Scan for the cell matching the given text and deliver its [X, Y] coordinate at center. 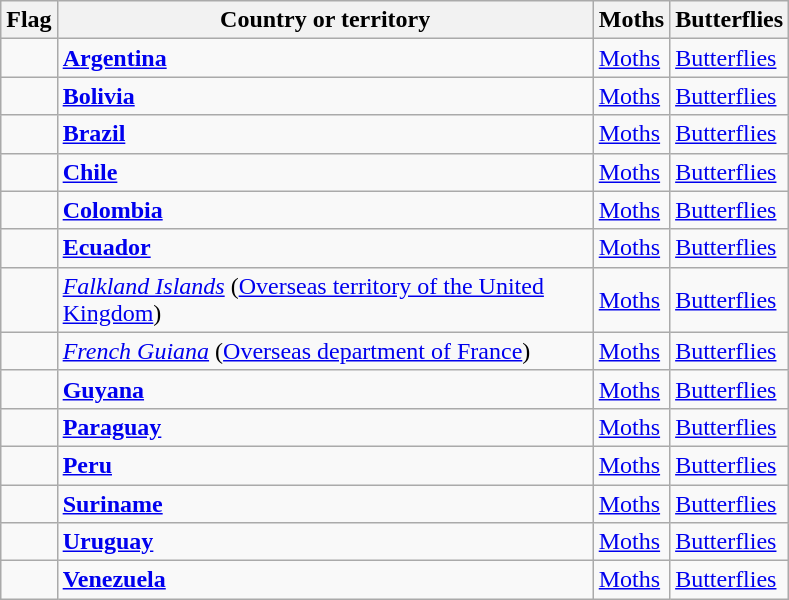
Falkland Islands (Overseas territory of the United Kingdom) [325, 300]
Peru [325, 465]
Chile [325, 172]
Paraguay [325, 427]
Country or territory [325, 20]
Venezuela [325, 580]
Brazil [325, 134]
Argentina [325, 58]
Ecuador [325, 248]
Flag [29, 20]
Colombia [325, 210]
Bolivia [325, 96]
Suriname [325, 503]
French Guiana (Overseas department of France) [325, 351]
Uruguay [325, 542]
Guyana [325, 389]
